Return the [X, Y] coordinate for the center point of the cell that contains the specified text.  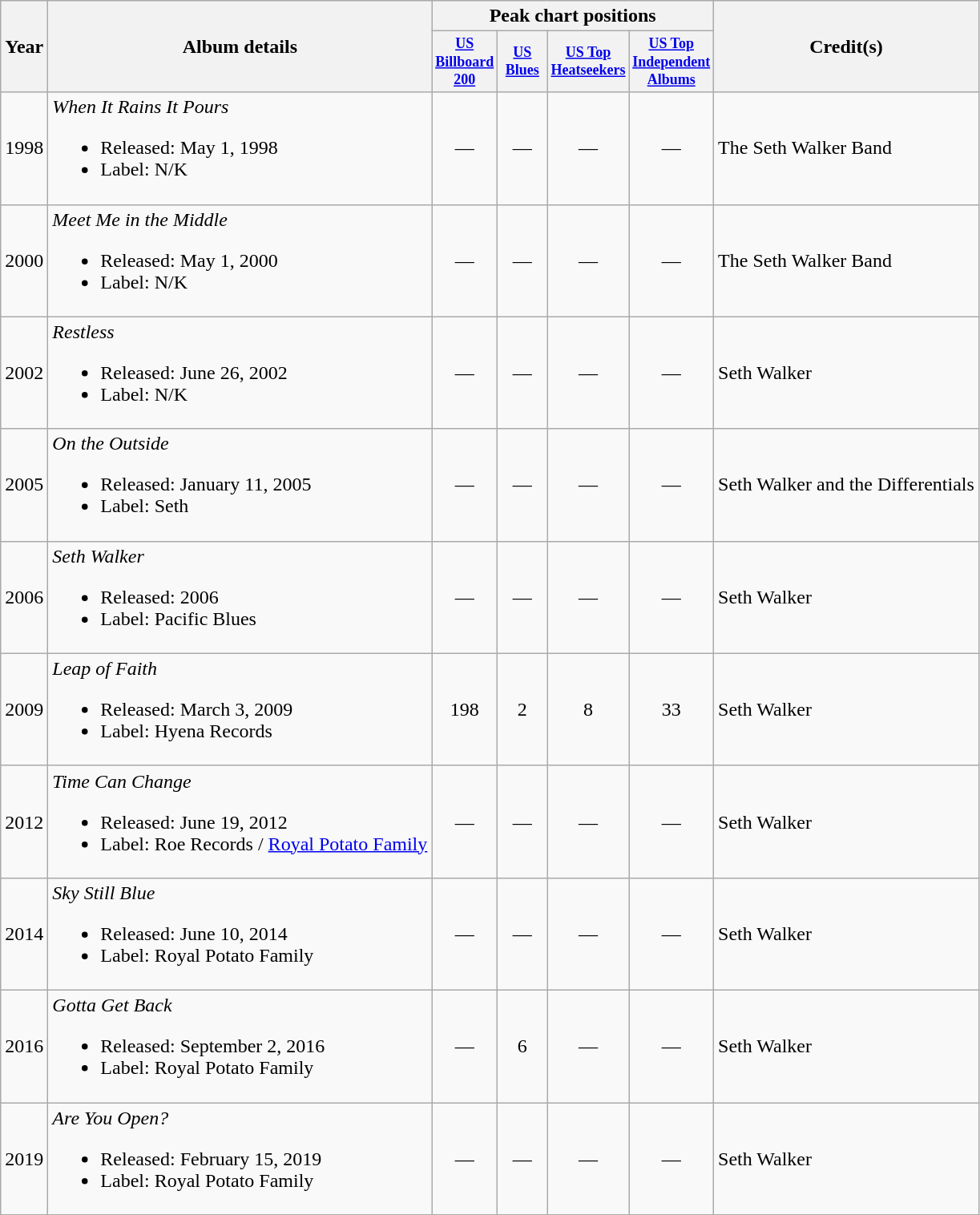
2012 [24, 821]
8 [588, 709]
Gotta Get BackReleased: September 2, 2016Label: Royal Potato Family [240, 1046]
Leap of FaithReleased: March 3, 2009Label: Hyena Records [240, 709]
US Top Heatseekers [588, 62]
US Top Independent Albums [671, 62]
US Billboard 200 [465, 62]
1998 [24, 148]
Meet Me in the MiddleReleased: May 1, 2000Label: N/K [240, 260]
Album details [240, 46]
Year [24, 46]
198 [465, 709]
2002 [24, 373]
2000 [24, 260]
Are You Open?Released: February 15, 2019Label: Royal Potato Family [240, 1159]
When It Rains It PoursReleased: May 1, 1998Label: N/K [240, 148]
2009 [24, 709]
2005 [24, 485]
2 [522, 709]
Sky Still BlueReleased: June 10, 2014Label: Royal Potato Family [240, 934]
Peak chart positions [573, 16]
2006 [24, 597]
Seth WalkerReleased: 2006Label: Pacific Blues [240, 597]
33 [671, 709]
2019 [24, 1159]
Credit(s) [846, 46]
On the OutsideReleased: January 11, 2005Label: Seth [240, 485]
6 [522, 1046]
2016 [24, 1046]
Time Can ChangeReleased: June 19, 2012Label: Roe Records / Royal Potato Family [240, 821]
Seth Walker and the Differentials [846, 485]
USBlues [522, 62]
2014 [24, 934]
RestlessReleased: June 26, 2002Label: N/K [240, 373]
